Return the [X, Y] coordinate for the center point of the cell that contains the specified text.  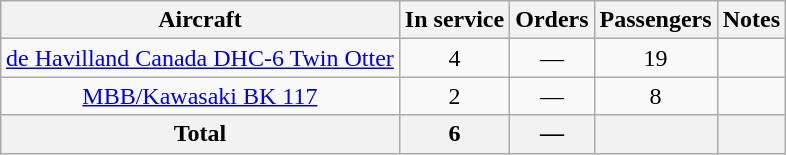
Orders [552, 20]
8 [656, 96]
6 [454, 134]
MBB/Kawasaki BK 117 [200, 96]
In service [454, 20]
Passengers [656, 20]
Total [200, 134]
Notes [751, 20]
Aircraft [200, 20]
de Havilland Canada DHC-6 Twin Otter [200, 58]
2 [454, 96]
4 [454, 58]
19 [656, 58]
